Find where the given text appears and provide that cell's center as (x, y) coordinate. 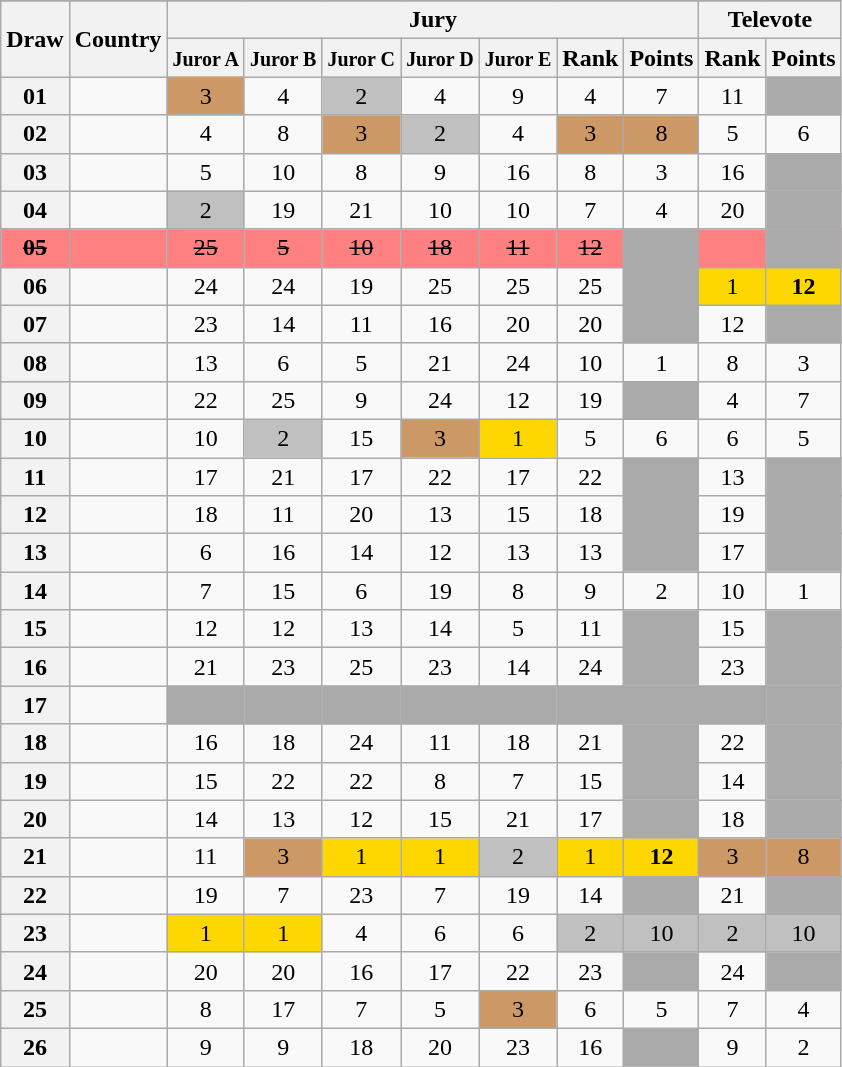
08 (35, 362)
07 (35, 324)
05 (35, 248)
06 (35, 286)
Country (118, 39)
01 (35, 96)
Juror A (206, 58)
04 (35, 210)
Juror D (440, 58)
Juror B (283, 58)
Televote (770, 20)
09 (35, 400)
Draw (35, 39)
Juror C (362, 58)
03 (35, 172)
Jury (433, 20)
26 (35, 1047)
02 (35, 134)
Juror E (518, 58)
